Return the [x, y] coordinate for the center point of the cell that contains the specified text.  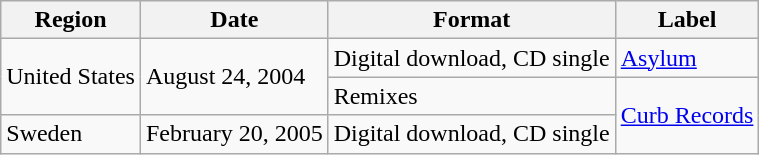
February 20, 2005 [234, 134]
August 24, 2004 [234, 77]
Asylum [687, 58]
Sweden [71, 134]
Remixes [472, 96]
Region [71, 20]
Curb Records [687, 115]
Format [472, 20]
United States [71, 77]
Label [687, 20]
Date [234, 20]
